Return the [x, y] coordinate for the center point of the cell that contains the specified text.  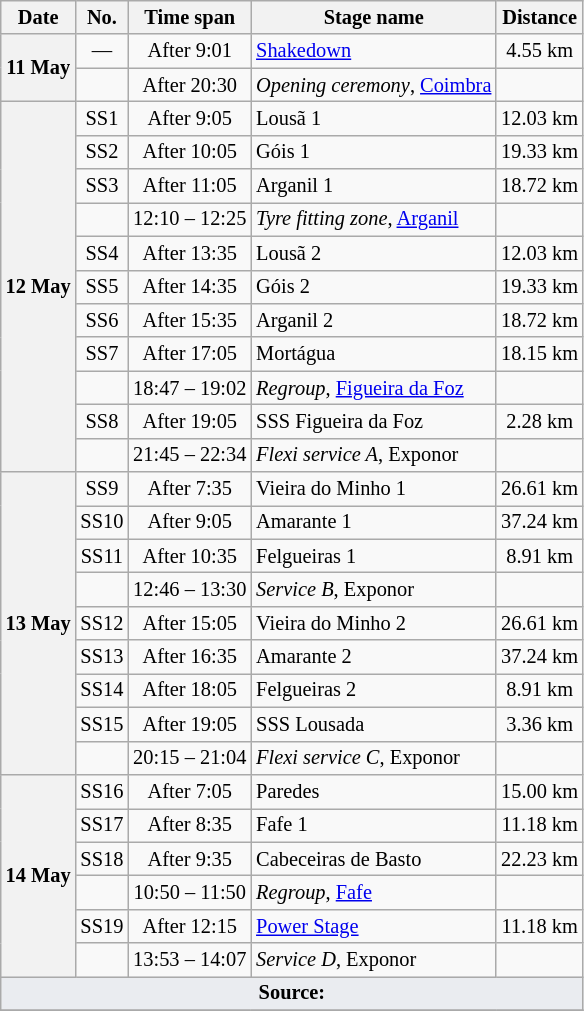
Opening ceremony, Coimbra [374, 85]
After 9:01 [190, 51]
12:46 – 13:30 [190, 589]
2.28 km [540, 421]
Stage name [374, 17]
After 12:15 [190, 926]
No. [102, 17]
13:53 – 14:07 [190, 960]
Paredes [374, 791]
SS4 [102, 253]
Flexi service A, Exponor [374, 455]
3.36 km [540, 724]
SSS Figueira da Foz [374, 421]
After 9:35 [190, 859]
Amarante 1 [374, 522]
SS15 [102, 724]
15.00 km [540, 791]
13 May [38, 624]
20:15 – 21:04 [190, 758]
18.15 km [540, 354]
SS17 [102, 825]
SS19 [102, 926]
SS3 [102, 186]
Distance [540, 17]
After 13:35 [190, 253]
Service B, Exponor [374, 589]
After 7:05 [190, 791]
Cabeceiras de Basto [374, 859]
After 16:35 [190, 657]
SS7 [102, 354]
Amarante 2 [374, 657]
Vieira do Minho 1 [374, 489]
SS16 [102, 791]
After 18:05 [190, 690]
Mortágua [374, 354]
Góis 1 [374, 152]
— [102, 51]
After 11:05 [190, 186]
SS6 [102, 320]
After 17:05 [190, 354]
After 8:35 [190, 825]
After 10:35 [190, 556]
Arganil 2 [374, 320]
12:10 – 12:25 [190, 219]
Power Stage [374, 926]
Góis 2 [374, 287]
SS9 [102, 489]
SS8 [102, 421]
SS11 [102, 556]
Regroup, Fafe [374, 892]
After 14:35 [190, 287]
14 May [38, 875]
Shakedown [374, 51]
Flexi service C, Exponor [374, 758]
SS2 [102, 152]
Time span [190, 17]
Tyre fitting zone, Arganil [374, 219]
SS18 [102, 859]
Arganil 1 [374, 186]
Service D, Exponor [374, 960]
Lousã 2 [374, 253]
SS1 [102, 118]
11 May [38, 68]
Vieira do Minho 2 [374, 623]
SSS Lousada [374, 724]
SS13 [102, 657]
Regroup, Figueira da Foz [374, 388]
After 7:35 [190, 489]
Source: [292, 993]
SS14 [102, 690]
SS10 [102, 522]
Lousã 1 [374, 118]
Date [38, 17]
21:45 – 22:34 [190, 455]
After 20:30 [190, 85]
10:50 – 11:50 [190, 892]
Felgueiras 2 [374, 690]
After 15:35 [190, 320]
After 15:05 [190, 623]
12 May [38, 286]
SS5 [102, 287]
After 10:05 [190, 152]
18:47 – 19:02 [190, 388]
Fafe 1 [374, 825]
22.23 km [540, 859]
Felgueiras 1 [374, 556]
SS12 [102, 623]
4.55 km [540, 51]
